Locate the cell with the specified text and output its [x, y] center coordinate. 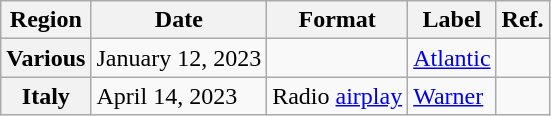
Region [46, 20]
Various [46, 58]
Atlantic [452, 58]
Ref. [522, 20]
Italy [46, 96]
April 14, 2023 [179, 96]
Label [452, 20]
Warner [452, 96]
Date [179, 20]
January 12, 2023 [179, 58]
Format [338, 20]
Radio airplay [338, 96]
